Return the (X, Y) coordinate for the center point of the cell that contains the specified text.  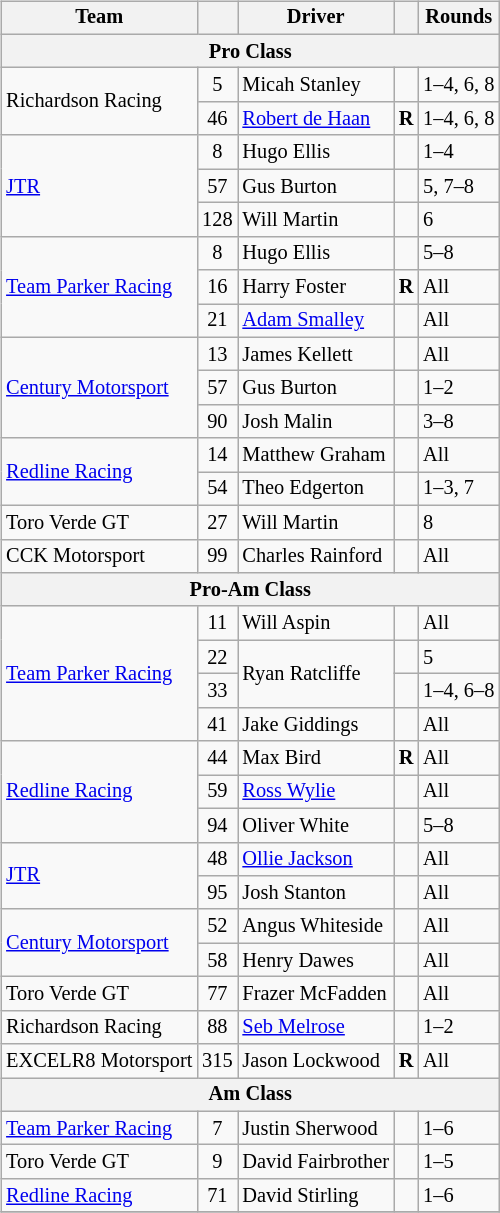
Angus Whiteside (316, 926)
94 (217, 825)
58 (217, 960)
Ross Wylie (316, 792)
1–4 (458, 152)
128 (217, 220)
Ollie Jackson (316, 859)
48 (217, 859)
1–5 (458, 1162)
Adam Smalley (316, 321)
Frazer McFadden (316, 994)
Jason Lockwood (316, 1061)
Max Bird (316, 758)
6 (458, 220)
Pro Class (250, 51)
13 (217, 354)
95 (217, 893)
90 (217, 422)
88 (217, 1027)
7 (217, 1128)
Jake Giddings (316, 724)
David Fairbrother (316, 1162)
5, 7–8 (458, 186)
21 (217, 321)
Robert de Haan (316, 119)
16 (217, 287)
44 (217, 758)
Team (99, 18)
David Stirling (316, 1196)
Driver (316, 18)
Am Class (250, 1095)
77 (217, 994)
Theo Edgerton (316, 489)
Josh Stanton (316, 893)
Justin Sherwood (316, 1128)
Ryan Ratcliffe (316, 674)
Charles Rainford (316, 556)
CCK Motorsport (99, 556)
Matthew Graham (316, 455)
14 (217, 455)
Micah Stanley (316, 85)
Rounds (458, 18)
EXCELR8 Motorsport (99, 1061)
Harry Foster (316, 287)
54 (217, 489)
Will Aspin (316, 623)
41 (217, 724)
Seb Melrose (316, 1027)
22 (217, 657)
33 (217, 691)
9 (217, 1162)
James Kellett (316, 354)
Oliver White (316, 825)
27 (217, 522)
11 (217, 623)
52 (217, 926)
46 (217, 119)
1–4, 6–8 (458, 691)
Henry Dawes (316, 960)
Pro-Am Class (250, 590)
1–3, 7 (458, 489)
59 (217, 792)
3–8 (458, 422)
99 (217, 556)
315 (217, 1061)
71 (217, 1196)
Josh Malin (316, 422)
